Locate the cell with the specified text and output its [X, Y] center coordinate. 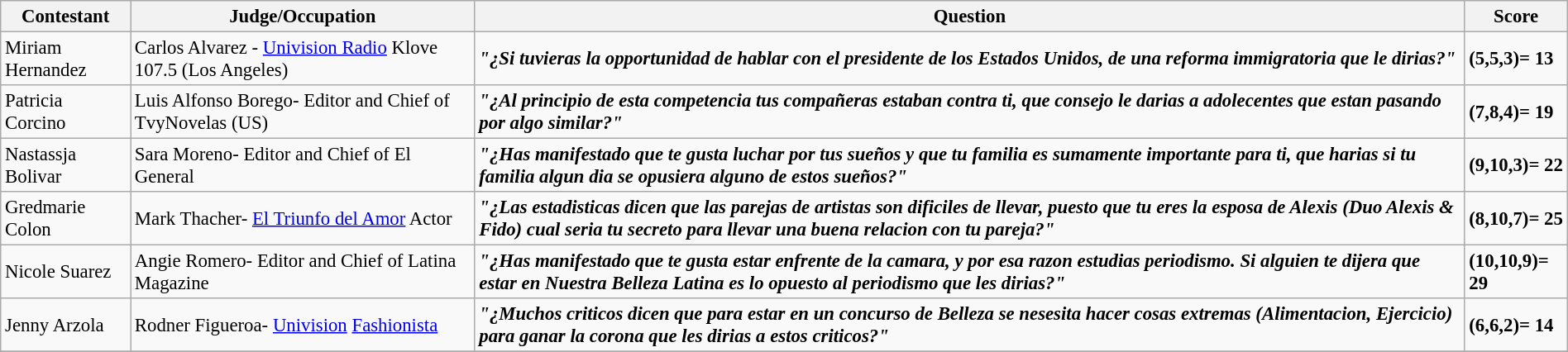
Patricia Corcino [66, 112]
(6,6,2)= 14 [1516, 326]
Rodner Figueroa- Univision Fashionista [303, 326]
"¿Al principio de esta competencia tus compañeras estaban contra ti, que consejo le darias a adolecentes que estan pasando por algo similar?" [969, 112]
Sara Moreno- Editor and Chief of El General [303, 165]
Luis Alfonso Borego- Editor and Chief of TvyNovelas (US) [303, 112]
"¿Si tuvieras la opportunidad de hablar con el presidente de los Estados Unidos, de una reforma immigratoria que le dirias?" [969, 58]
Carlos Alvarez - Univision Radio Klove 107.5 (Los Angeles) [303, 58]
(9,10,3)= 22 [1516, 165]
Miriam Hernandez [66, 58]
Angie Romero- Editor and Chief of Latina Magazine [303, 273]
Gredmarie Colon [66, 218]
Nastassja Bolivar [66, 165]
Mark Thacher- El Triunfo del Amor Actor [303, 218]
(8,10,7)= 25 [1516, 218]
Score [1516, 17]
Judge/Occupation [303, 17]
Question [969, 17]
(10,10,9)= 29 [1516, 273]
Jenny Arzola [66, 326]
(5,5,3)= 13 [1516, 58]
(7,8,4)= 19 [1516, 112]
Nicole Suarez [66, 273]
Contestant [66, 17]
